Scan for the cell matching the given text and deliver its (x, y) coordinate at center. 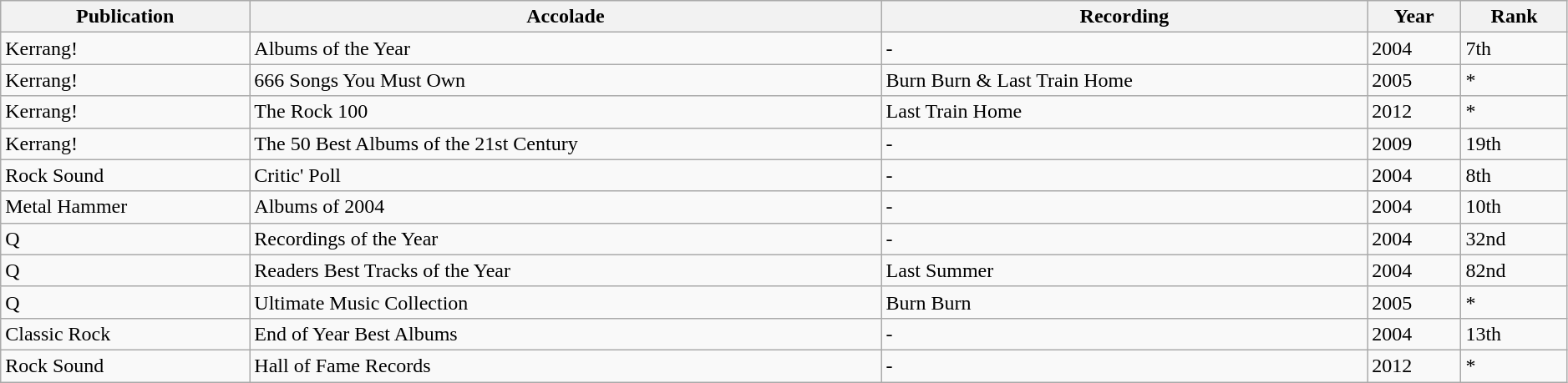
Accolade (566, 17)
Metal Hammer (125, 207)
13th (1514, 334)
Burn Burn (1124, 302)
Readers Best Tracks of the Year (566, 270)
Ultimate Music Collection (566, 302)
32nd (1514, 239)
Critic' Poll (566, 175)
End of Year Best Albums (566, 334)
Last Summer (1124, 270)
666 Songs You Must Own (566, 80)
The 50 Best Albums of the 21st Century (566, 144)
Recording (1124, 17)
Rank (1514, 17)
Albums of the Year (566, 48)
Classic Rock (125, 334)
19th (1514, 144)
Recordings of the Year (566, 239)
Albums of 2004 (566, 207)
7th (1514, 48)
Last Train Home (1124, 112)
Year (1414, 17)
Publication (125, 17)
8th (1514, 175)
10th (1514, 207)
The Rock 100 (566, 112)
Hall of Fame Records (566, 365)
Burn Burn & Last Train Home (1124, 80)
82nd (1514, 270)
2009 (1414, 144)
